Return the [X, Y] coordinate for the center point of the cell that contains the specified text.  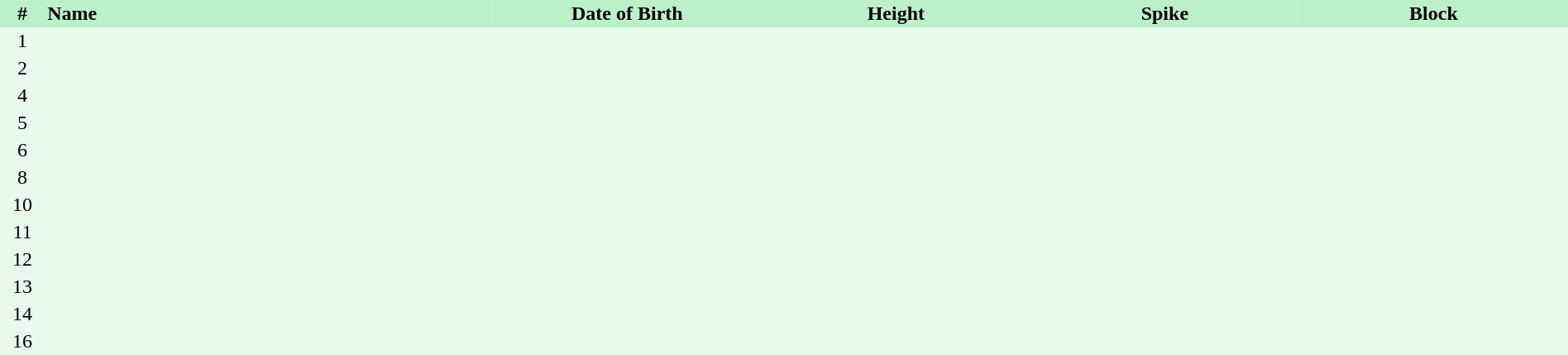
4 [22, 96]
1 [22, 41]
Name [269, 13]
12 [22, 260]
16 [22, 341]
Height [896, 13]
Spike [1164, 13]
2 [22, 68]
# [22, 13]
14 [22, 314]
10 [22, 205]
8 [22, 177]
Date of Birth [627, 13]
13 [22, 286]
11 [22, 232]
Block [1434, 13]
5 [22, 122]
6 [22, 151]
